From the cell containing the given text, extract its center point as [x, y] coordinate. 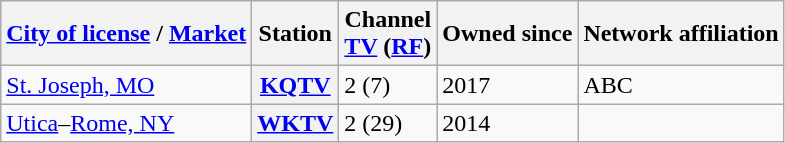
St. Joseph, MO [126, 85]
2 (29) [388, 123]
WKTV [296, 123]
Network affiliation [681, 34]
ABC [681, 85]
2017 [508, 85]
2 (7) [388, 85]
KQTV [296, 85]
Owned since [508, 34]
2014 [508, 123]
City of license / Market [126, 34]
ChannelTV (RF) [388, 34]
Utica–Rome, NY [126, 123]
Station [296, 34]
